Locate the cell with the specified text and output its [x, y] center coordinate. 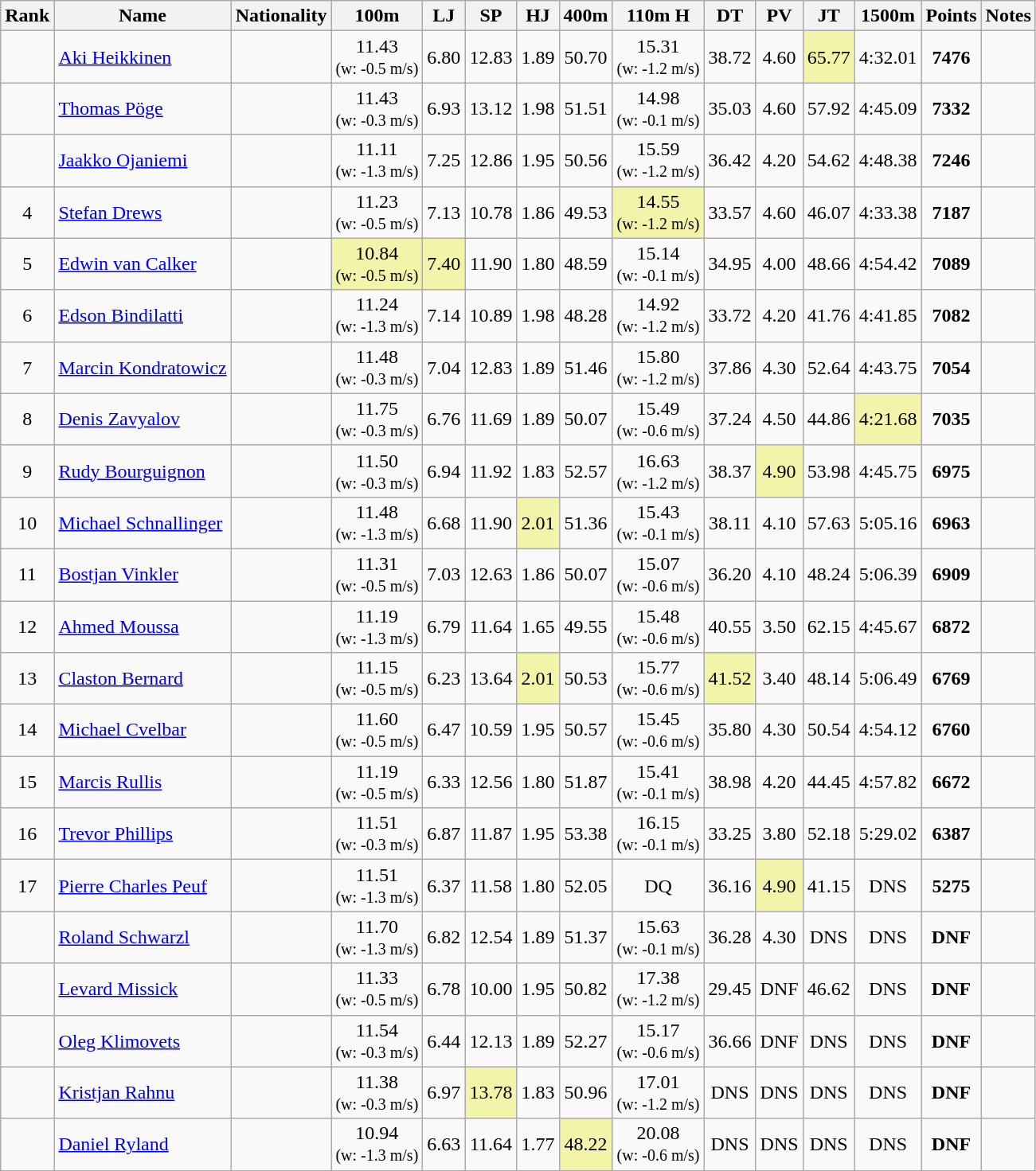
4:41.85 [888, 315]
11.19(w: -0.5 m/s) [377, 782]
4:45.09 [888, 108]
6.78 [444, 989]
JT [828, 16]
33.72 [729, 315]
6769 [951, 678]
34.95 [729, 264]
4:57.82 [888, 782]
Michael Schnallinger [143, 522]
9 [27, 471]
51.51 [586, 108]
100m [377, 16]
54.62 [828, 161]
15.48(w: -0.6 m/s) [658, 626]
52.57 [586, 471]
6.82 [444, 938]
11.33(w: -0.5 m/s) [377, 989]
37.86 [729, 368]
Pierre Charles Peuf [143, 885]
HJ [538, 16]
15.14(w: -0.1 m/s) [658, 264]
10.94(w: -1.3 m/s) [377, 1145]
4:21.68 [888, 419]
Bostjan Vinkler [143, 575]
Edson Bindilatti [143, 315]
400m [586, 16]
37.24 [729, 419]
50.70 [586, 57]
6.87 [444, 834]
8 [27, 419]
4.50 [779, 419]
13.64 [491, 678]
17.01(w: -1.2 m/s) [658, 1092]
15.77(w: -0.6 m/s) [658, 678]
33.25 [729, 834]
6975 [951, 471]
6672 [951, 782]
35.80 [729, 731]
7.14 [444, 315]
11.87 [491, 834]
52.18 [828, 834]
14 [27, 731]
Points [951, 16]
4 [27, 212]
15.63(w: -0.1 m/s) [658, 938]
14.55(w: -1.2 m/s) [658, 212]
PV [779, 16]
7.03 [444, 575]
3.80 [779, 834]
11.43(w: -0.5 m/s) [377, 57]
Roland Schwarzl [143, 938]
Stefan Drews [143, 212]
36.28 [729, 938]
4:45.75 [888, 471]
1500m [888, 16]
35.03 [729, 108]
Oleg Klimovets [143, 1041]
5 [27, 264]
7089 [951, 264]
11.54(w: -0.3 m/s) [377, 1041]
38.37 [729, 471]
15.45(w: -0.6 m/s) [658, 731]
48.28 [586, 315]
Kristjan Rahnu [143, 1092]
33.57 [729, 212]
11.70(w: -1.3 m/s) [377, 938]
15.80(w: -1.2 m/s) [658, 368]
Levard Missick [143, 989]
6.97 [444, 1092]
Name [143, 16]
16 [27, 834]
17 [27, 885]
6760 [951, 731]
52.27 [586, 1041]
15.07(w: -0.6 m/s) [658, 575]
15.41(w: -0.1 m/s) [658, 782]
36.20 [729, 575]
Edwin van Calker [143, 264]
6.80 [444, 57]
4.00 [779, 264]
1.77 [538, 1145]
Ahmed Moussa [143, 626]
57.92 [828, 108]
48.66 [828, 264]
6.79 [444, 626]
41.52 [729, 678]
6.94 [444, 471]
Daniel Ryland [143, 1145]
6.68 [444, 522]
15.31(w: -1.2 m/s) [658, 57]
11.38(w: -0.3 m/s) [377, 1092]
13 [27, 678]
Thomas Pöge [143, 108]
Claston Bernard [143, 678]
12.54 [491, 938]
40.55 [729, 626]
12.63 [491, 575]
50.96 [586, 1092]
6963 [951, 522]
LJ [444, 16]
48.59 [586, 264]
46.07 [828, 212]
50.54 [828, 731]
44.45 [828, 782]
4:33.38 [888, 212]
SP [491, 16]
13.78 [491, 1092]
10 [27, 522]
12.86 [491, 161]
7.04 [444, 368]
11.43(w: -0.3 m/s) [377, 108]
16.63(w: -1.2 m/s) [658, 471]
11.75(w: -0.3 m/s) [377, 419]
3.50 [779, 626]
48.24 [828, 575]
10.84(w: -0.5 m/s) [377, 264]
7476 [951, 57]
38.98 [729, 782]
11.15(w: -0.5 m/s) [377, 678]
29.45 [729, 989]
Rudy Bourguignon [143, 471]
4:43.75 [888, 368]
7.13 [444, 212]
36.16 [729, 885]
11.19(w: -1.3 m/s) [377, 626]
50.56 [586, 161]
DT [729, 16]
Rank [27, 16]
10.89 [491, 315]
7246 [951, 161]
51.46 [586, 368]
Aki Heikkinen [143, 57]
Notes [1008, 16]
6.76 [444, 419]
11.23(w: -0.5 m/s) [377, 212]
6.47 [444, 731]
7.40 [444, 264]
7054 [951, 368]
51.36 [586, 522]
53.98 [828, 471]
46.62 [828, 989]
15.43(w: -0.1 m/s) [658, 522]
3.40 [779, 678]
20.08(w: -0.6 m/s) [658, 1145]
6872 [951, 626]
12.56 [491, 782]
52.05 [586, 885]
14.98(w: -0.1 m/s) [658, 108]
Denis Zavyalov [143, 419]
57.63 [828, 522]
49.53 [586, 212]
4:54.12 [888, 731]
38.72 [729, 57]
5275 [951, 885]
36.66 [729, 1041]
11 [27, 575]
Jaakko Ojaniemi [143, 161]
4:54.42 [888, 264]
11.24(w: -1.3 m/s) [377, 315]
6.23 [444, 678]
11.48(w: -1.3 m/s) [377, 522]
14.92(w: -1.2 m/s) [658, 315]
Trevor Phillips [143, 834]
Marcis Rullis [143, 782]
15.49(w: -0.6 m/s) [658, 419]
44.86 [828, 419]
41.15 [828, 885]
4:32.01 [888, 57]
4:45.67 [888, 626]
6.93 [444, 108]
7.25 [444, 161]
5:29.02 [888, 834]
Michael Cvelbar [143, 731]
11.92 [491, 471]
11.58 [491, 885]
5:06.39 [888, 575]
6 [27, 315]
4:48.38 [888, 161]
17.38(w: -1.2 m/s) [658, 989]
5:06.49 [888, 678]
7 [27, 368]
10.59 [491, 731]
11.31(w: -0.5 m/s) [377, 575]
6.37 [444, 885]
110m H [658, 16]
41.76 [828, 315]
65.77 [828, 57]
51.87 [586, 782]
15.17(w: -0.6 m/s) [658, 1041]
15 [27, 782]
11.50(w: -0.3 m/s) [377, 471]
52.64 [828, 368]
Marcin Kondratowicz [143, 368]
6387 [951, 834]
11.51(w: -0.3 m/s) [377, 834]
48.14 [828, 678]
53.38 [586, 834]
7082 [951, 315]
7332 [951, 108]
51.37 [586, 938]
10.78 [491, 212]
7035 [951, 419]
16.15(w: -0.1 m/s) [658, 834]
48.22 [586, 1145]
DQ [658, 885]
5:05.16 [888, 522]
11.48(w: -0.3 m/s) [377, 368]
6909 [951, 575]
1.65 [538, 626]
6.33 [444, 782]
11.69 [491, 419]
50.53 [586, 678]
11.11(w: -1.3 m/s) [377, 161]
13.12 [491, 108]
Nationality [281, 16]
6.44 [444, 1041]
7187 [951, 212]
12.13 [491, 1041]
49.55 [586, 626]
12 [27, 626]
50.57 [586, 731]
38.11 [729, 522]
6.63 [444, 1145]
11.60(w: -0.5 m/s) [377, 731]
36.42 [729, 161]
15.59(w: -1.2 m/s) [658, 161]
50.82 [586, 989]
10.00 [491, 989]
11.51(w: -1.3 m/s) [377, 885]
62.15 [828, 626]
